Pinpoint the cell where the given text exists, returning its [x, y] midpoint coordinate. 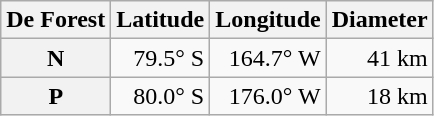
P [56, 96]
Longitude [268, 20]
De Forest [56, 20]
80.0° S [160, 96]
N [56, 58]
164.7° W [268, 58]
Diameter [380, 20]
Latitude [160, 20]
41 km [380, 58]
79.5° S [160, 58]
18 km [380, 96]
176.0° W [268, 96]
